Pinpoint the cell where the given text exists, returning its (x, y) midpoint coordinate. 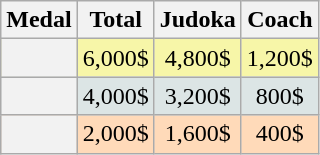
6,000$ (116, 58)
2,000$ (116, 134)
1,200$ (280, 58)
Judoka (198, 20)
Total (116, 20)
Medal (39, 20)
400$ (280, 134)
4,800$ (198, 58)
Coach (280, 20)
800$ (280, 96)
4,000$ (116, 96)
1,600$ (198, 134)
3,200$ (198, 96)
